Extract the (X, Y) coordinate from the center of the cell holding the provided text.  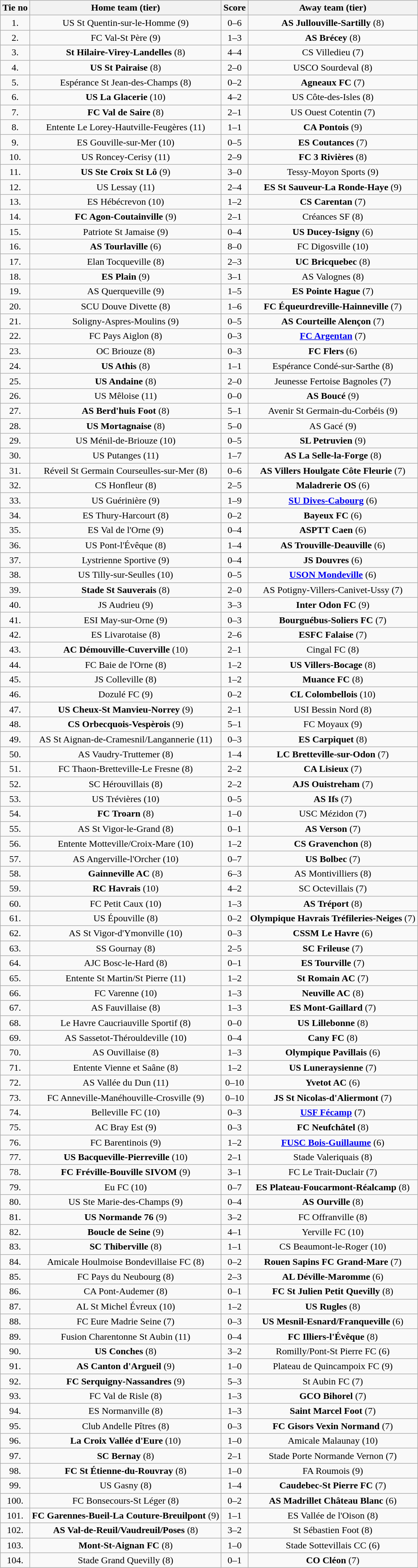
44. (15, 665)
SL Petruvien (9) (333, 441)
AC Bray Est (9) (126, 1127)
FC Agon-Coutainville (9) (126, 217)
88. (15, 1321)
3–0 (235, 172)
48. (15, 724)
ES Plain (9) (126, 276)
78. (15, 1172)
Mont-St-Aignan FC (8) (126, 1545)
SC Bernay (8) (126, 1456)
90. (15, 1351)
27. (15, 411)
Away team (tier) (333, 8)
AS Ourville (8) (333, 1202)
AS Valognes (8) (333, 276)
19. (15, 291)
FC Troarn (8) (126, 814)
AS St Vigor-d'Ymonville (10) (126, 933)
43. (15, 649)
Belleville FC (10) (126, 1112)
63. (15, 948)
103. (15, 1545)
45. (15, 680)
SU Dives-Cabourg (6) (333, 500)
92. (15, 1381)
FC Flers (6) (333, 351)
89. (15, 1336)
23. (15, 351)
15. (15, 232)
AS Boucé (9) (333, 396)
18. (15, 276)
ES St Sauveur-La Ronde-Haye (9) (333, 187)
AS Angerville-l'Orcher (10) (126, 859)
US Ste Marie-des-Champs (9) (126, 1202)
Home team (tier) (126, 8)
AS Vallée du Dun (11) (126, 1082)
FC Val de Saire (8) (126, 112)
CS Villedieu (7) (333, 53)
61. (15, 919)
USCO Sourdeval (8) (333, 67)
Lystrienne Sportive (9) (126, 560)
29. (15, 441)
Plateau de Quincampoix FC (9) (333, 1366)
AS Fauvillaise (8) (126, 1008)
30. (15, 456)
54. (15, 814)
7. (15, 112)
Entente Le Lorey-Hautville-Feugères (11) (126, 127)
US Mesnil-Esnard/Franqueville (6) (333, 1321)
AS Ouvillaise (8) (126, 1053)
73. (15, 1097)
74. (15, 1112)
65. (15, 978)
FC Argentan (7) (333, 336)
AS Villers Houlgate Côte Fleurie (7) (333, 471)
82. (15, 1232)
84. (15, 1262)
AS Gacé (9) (333, 426)
FC Garennes-Bueil-La Couture-Breuilpont (9) (126, 1515)
67. (15, 1008)
FC Pays du Neubourg (8) (126, 1277)
USC Mézidon (7) (333, 814)
AS Ifs (7) (333, 799)
Le Havre Caucriauville Sportif (8) (126, 1023)
US St Pairaise (8) (126, 67)
USI Bessin Nord (8) (333, 709)
70. (15, 1053)
St Sébastien Foot (8) (333, 1530)
Créances SF (8) (333, 217)
Tessy-Moyon Sports (9) (333, 172)
AS St Vigor-le-Grand (8) (126, 829)
AS St Aignan-de-Cramesnil/Langannerie (11) (126, 739)
US Guérinière (9) (126, 500)
42. (15, 635)
FC Moyaux (9) (333, 724)
75. (15, 1127)
SC Hérouvillais (8) (126, 784)
86. (15, 1292)
FC Baie de l'Orne (8) (126, 665)
99. (15, 1486)
3–3 (235, 605)
Réveil St Germain Courseulles-sur-Mer (8) (126, 471)
SC Octevillais (7) (333, 888)
4. (15, 67)
US Villers-Bocage (8) (333, 665)
32. (15, 486)
FC Val-St Père (9) (126, 38)
US Pont-l'Évêque (8) (126, 545)
USF Fécamp (7) (333, 1112)
Bayeux FC (6) (333, 515)
JS Colleville (8) (126, 680)
FC Thaon-Bretteville-Le Fresne (8) (126, 769)
ES Thury-Harcourt (8) (126, 515)
JS St Nicolas-d'Aliermont (7) (333, 1097)
52. (15, 784)
AS Canton d'Argueil (9) (126, 1366)
8–0 (235, 247)
SC Thiberville (8) (126, 1247)
FC Neufchâtel (8) (333, 1127)
104. (15, 1560)
Neuville AC (8) (333, 993)
JS Audrieu (9) (126, 605)
Maladrerie OS (6) (333, 486)
46. (15, 695)
Caudebec-St Pierre FC (7) (333, 1486)
US Normande 76 (9) (126, 1217)
100. (15, 1501)
2–9 (235, 157)
ES Coutances (7) (333, 142)
La Croix Vallée d'Eure (10) (126, 1441)
CO Cléon (7) (333, 1560)
51. (15, 769)
Amicale Malaunay (10) (333, 1441)
ES Pointe Hague (7) (333, 291)
47. (15, 709)
US Épouville (8) (126, 919)
58. (15, 873)
FUSC Bois-Guillaume (6) (333, 1142)
AS Berd'huis Foot (8) (126, 411)
16. (15, 247)
83. (15, 1247)
SCU Douve Divette (8) (126, 306)
FC Anneville-Manéhouville-Crosville (9) (126, 1097)
85. (15, 1277)
35. (15, 530)
Dozulé FC (9) (126, 695)
14. (15, 217)
US Luneraysienne (7) (333, 1068)
JS Douvres (6) (333, 560)
36. (15, 545)
ES Mont-Gaillard (7) (333, 1008)
AS Val-de-Reuil/Vaudreuil/Poses (8) (126, 1530)
AS Brécey (8) (333, 38)
Club Andelle Pîtres (8) (126, 1426)
2. (15, 38)
AS Verson (7) (333, 829)
76. (15, 1142)
95. (15, 1426)
CSSM Le Havre (6) (333, 933)
OC Briouze (8) (126, 351)
20. (15, 306)
AS Querqueville (9) (126, 291)
AS Sassetot-Thérouldeville (10) (126, 1038)
81. (15, 1217)
11. (15, 172)
FC Eure Madrie Seine (7) (126, 1321)
AS Montivilliers (8) (333, 873)
AS Tourlaville (6) (126, 247)
Rouen Sapins FC Grand-Mare (7) (333, 1262)
US Mêloise (11) (126, 396)
ESFC Falaise (7) (333, 635)
LC Bretteville-sur-Odon (7) (333, 754)
68. (15, 1023)
Stade Valeriquais (8) (333, 1157)
SS Gournay (8) (126, 948)
4–1 (235, 1232)
US St Quentin-sur-le-Homme (9) (126, 23)
93. (15, 1396)
ES Vallée de l'Oison (8) (333, 1515)
5–0 (235, 426)
USON Mondeville (6) (333, 575)
Stade Sottevillais CC (6) (333, 1545)
Inter Odon FC (9) (333, 605)
12. (15, 187)
Fusion Charentonne St Aubin (11) (126, 1336)
FC Fréville-Bouville SIVOM (9) (126, 1172)
80. (15, 1202)
AJS Ouistreham (7) (333, 784)
FC Barentinois (9) (126, 1142)
US Putanges (11) (126, 456)
US Rugles (8) (333, 1306)
SC Frileuse (7) (333, 948)
St Hilaire-Virey-Landelles (8) (126, 53)
41. (15, 620)
Eu FC (10) (126, 1187)
US Lessay (11) (126, 187)
55. (15, 829)
US Andaine (8) (126, 381)
24. (15, 366)
ES Plateau-Foucarmont-Réalcamp (8) (333, 1187)
GCO Bihorel (7) (333, 1396)
34. (15, 515)
CS Carentan (7) (333, 202)
71. (15, 1068)
CS Orbecquois-Vespèrois (9) (126, 724)
57. (15, 859)
Patriote St Jamaise (9) (126, 232)
Score (235, 8)
ES Normanville (8) (126, 1411)
St Aubin FC (7) (333, 1381)
2–4 (235, 187)
50. (15, 754)
Amicale Houlmoise Bondevillaise FC (8) (126, 1262)
56. (15, 844)
UC Bricquebec (8) (333, 262)
Stade St Sauverais (8) (126, 590)
13. (15, 202)
22. (15, 336)
79. (15, 1187)
102. (15, 1530)
Stade Grand Quevilly (8) (126, 1560)
FC Varenne (10) (126, 993)
Boucle de Seine (9) (126, 1232)
97. (15, 1456)
FC Serquigny-Nassandres (9) (126, 1381)
AS La Selle-la-Forge (8) (333, 456)
CS Beaumont-le-Roger (10) (333, 1247)
1. (15, 23)
77. (15, 1157)
4–4 (235, 53)
FC 3 Rivières (8) (333, 157)
US Ste Croix St Lô (9) (126, 172)
49. (15, 739)
Gainneville AC (8) (126, 873)
Cingal FC (8) (333, 649)
US Roncey-Cerisy (11) (126, 157)
FC Bonsecours-St Léger (8) (126, 1501)
RC Havrais (10) (126, 888)
59. (15, 888)
28. (15, 426)
US Lillebonne (8) (333, 1023)
98. (15, 1471)
Espérance Condé-sur-Sarthe (8) (333, 366)
2–6 (235, 635)
CS Gravenchon (8) (333, 844)
FC Val de Risle (8) (126, 1396)
Entente Vienne et Saâne (8) (126, 1068)
40. (15, 605)
FA Roumois (9) (333, 1471)
96. (15, 1441)
5–3 (235, 1381)
Elan Tocqueville (8) (126, 262)
ES Val de l'Orne (9) (126, 530)
94. (15, 1411)
Avenir St Germain-du-Corbéis (9) (333, 411)
26. (15, 396)
FC St Étienne-du-Rouvray (8) (126, 1471)
CA Pont-Audemer (8) (126, 1292)
Soligny-Aspres-Moulins (9) (126, 321)
Cany FC (8) (333, 1038)
3. (15, 53)
Saint Marcel Foot (7) (333, 1411)
FC Petit Caux (10) (126, 903)
Yerville FC (10) (333, 1232)
ES Gouville-sur-Mer (10) (126, 142)
8. (15, 127)
1–7 (235, 456)
AS Potigny-Villers-Canivet-Ussy (7) (333, 590)
CA Pontois (9) (333, 127)
62. (15, 933)
US Tilly-sur-Seulles (10) (126, 575)
1–9 (235, 500)
72. (15, 1082)
AL St Michel Évreux (10) (126, 1306)
AS Madrillet Château Blanc (6) (333, 1501)
US Bacqueville-Pierreville (10) (126, 1157)
US Cheux-St Manvieu-Norrey (9) (126, 709)
33. (15, 500)
Tie no (15, 8)
25. (15, 381)
US Ouest Cotentin (7) (333, 112)
CS Honfleur (8) (126, 486)
5. (15, 82)
53. (15, 799)
Muance FC (8) (333, 680)
Entente St Martin/St Pierre (11) (126, 978)
101. (15, 1515)
64. (15, 963)
AS Jullouville-Sartilly (8) (333, 23)
ES Livarotaise (8) (126, 635)
FC Équeurdreville-Hainneville (7) (333, 306)
Olympique Pavillais (6) (333, 1053)
US Gasny (8) (126, 1486)
St Romain AC (7) (333, 978)
87. (15, 1306)
1–5 (235, 291)
Espérance St Jean-des-Champs (8) (126, 82)
AC Démouville-Cuverville (10) (126, 649)
ES Carpiquet (8) (333, 739)
Romilly/Pont-St Pierre FC (6) (333, 1351)
CA Lisieux (7) (333, 769)
AL Déville-Maromme (6) (333, 1277)
Jeunesse Fertoise Bagnoles (7) (333, 381)
Olympique Havrais Tréfileries-Neiges (7) (333, 919)
91. (15, 1366)
FC Offranville (8) (333, 1217)
CL Colombellois (10) (333, 695)
6. (15, 97)
AS Vaudry-Truttemer (8) (126, 754)
60. (15, 903)
FC St Julien Petit Quevilly (8) (333, 1292)
US Ménil-de-Briouze (10) (126, 441)
Yvetot AC (6) (333, 1082)
9. (15, 142)
FC Digosville (10) (333, 247)
US Ducey-Isigny (6) (333, 232)
Stade Porte Normande Vernon (7) (333, 1456)
Agneaux FC (7) (333, 82)
US Mortagnaise (8) (126, 426)
AS Courteille Alençon (7) (333, 321)
FC Illiers-l'Évêque (8) (333, 1336)
69. (15, 1038)
US Conches (8) (126, 1351)
37. (15, 560)
17. (15, 262)
ASPTT Caen (6) (333, 530)
ES Tourville (7) (333, 963)
US Trévières (10) (126, 799)
Bourguébus-Soliers FC (7) (333, 620)
US Côte-des-Isles (8) (333, 97)
6–3 (235, 873)
FC Pays Aiglon (8) (126, 336)
US Bolbec (7) (333, 859)
AS Tréport (8) (333, 903)
31. (15, 471)
FC Gisors Vexin Normand (7) (333, 1426)
US Athis (8) (126, 366)
US La Glacerie (10) (126, 97)
Entente Motteville/Croix-Mare (10) (126, 844)
FC Le Trait-Duclair (7) (333, 1172)
ES Hébécrevon (10) (126, 202)
ESI May-sur-Orne (9) (126, 620)
AJC Bosc-le-Hard (8) (126, 963)
38. (15, 575)
AS Trouville-Deauville (6) (333, 545)
21. (15, 321)
10. (15, 157)
1–6 (235, 306)
66. (15, 993)
39. (15, 590)
